Find where the given text appears and provide that cell's center as (X, Y) coordinate. 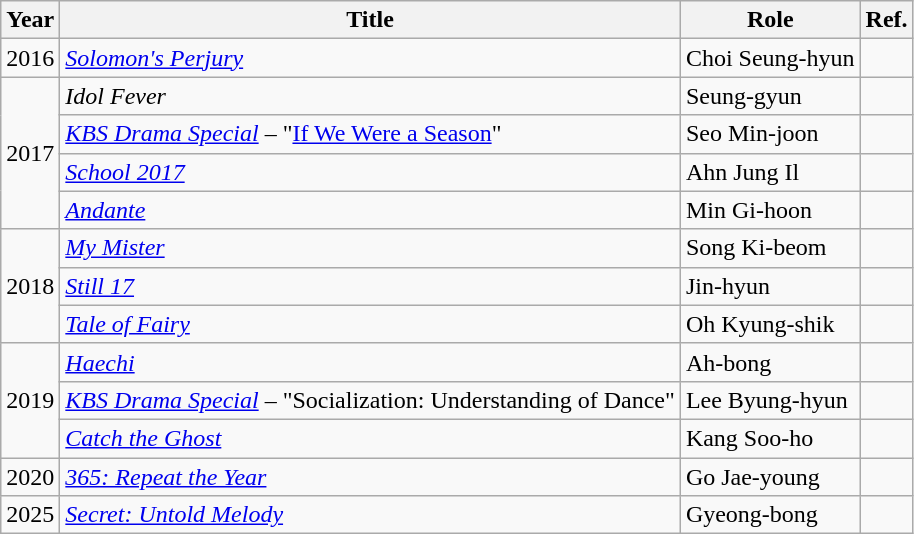
Choi Seung-hyun (770, 58)
Kang Soo-ho (770, 438)
Gyeong-bong (770, 515)
Song Ki-beom (770, 248)
Oh Kyung-shik (770, 324)
Year (30, 20)
Ah-bong (770, 362)
2017 (30, 153)
Haechi (370, 362)
My Mister (370, 248)
Min Gi-hoon (770, 210)
Tale of Fairy (370, 324)
Seung-gyun (770, 96)
2020 (30, 477)
School 2017 (370, 172)
Role (770, 20)
Seo Min-joon (770, 134)
Lee Byung-hyun (770, 400)
Still 17 (370, 286)
2025 (30, 515)
2019 (30, 400)
Go Jae-young (770, 477)
Ref. (886, 20)
Ahn Jung Il (770, 172)
Andante (370, 210)
2018 (30, 286)
Jin-hyun (770, 286)
Catch the Ghost (370, 438)
KBS Drama Special – "If We Were a Season" (370, 134)
Solomon's Perjury (370, 58)
Secret: Untold Melody (370, 515)
2016 (30, 58)
KBS Drama Special – "Socialization: Understanding of Dance" (370, 400)
365: Repeat the Year (370, 477)
Title (370, 20)
Idol Fever (370, 96)
